Scan for the cell matching the given text and deliver its [x, y] coordinate at center. 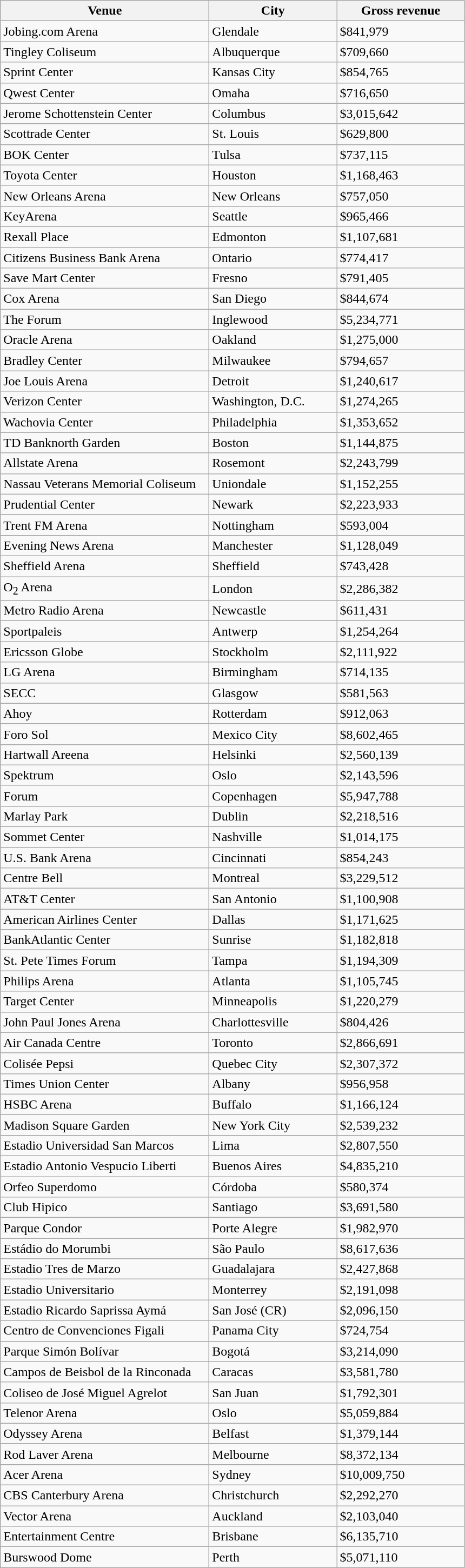
$854,243 [401, 858]
Birmingham [273, 672]
$1,152,255 [401, 484]
Porte Alegre [273, 1228]
Atlanta [273, 981]
$2,143,596 [401, 775]
Sunrise [273, 940]
$1,240,617 [401, 381]
Sprint Center [105, 72]
$2,103,040 [401, 1516]
Estádio do Morumbi [105, 1249]
$2,427,868 [401, 1269]
Ericsson Globe [105, 652]
Rosemont [273, 463]
New Orleans [273, 196]
Centro de Convenciones Figali [105, 1331]
Scottrade Center [105, 134]
$2,807,550 [401, 1145]
Uniondale [273, 484]
Monterrey [273, 1290]
$3,581,780 [401, 1372]
Burswood Dome [105, 1557]
Target Center [105, 1002]
St. Louis [273, 134]
Evening News Arena [105, 545]
Acer Arena [105, 1474]
Odyssey Arena [105, 1433]
Forum [105, 796]
$841,979 [401, 31]
$2,307,372 [401, 1063]
$5,059,884 [401, 1413]
Ontario [273, 258]
Brisbane [273, 1537]
Albuquerque [273, 52]
$956,958 [401, 1084]
$1,353,652 [401, 422]
$2,243,799 [401, 463]
John Paul Jones Arena [105, 1022]
Parque Condor [105, 1228]
American Airlines Center [105, 919]
$724,754 [401, 1331]
Córdoba [273, 1187]
HSBC Arena [105, 1104]
$1,220,279 [401, 1002]
Verizon Center [105, 402]
$1,168,463 [401, 175]
$2,539,232 [401, 1125]
San Diego [273, 299]
$1,100,908 [401, 899]
Tampa [273, 960]
Colisée Pepsi [105, 1063]
$791,405 [401, 278]
BankAtlantic Center [105, 940]
Glasgow [273, 693]
Prudential Center [105, 504]
$912,063 [401, 713]
$8,602,465 [401, 734]
$743,428 [401, 566]
Sommet Center [105, 837]
Sheffield Arena [105, 566]
Spektrum [105, 775]
Santiago [273, 1207]
$794,657 [401, 361]
$2,560,139 [401, 755]
San Antonio [273, 899]
Rod Laver Arena [105, 1454]
Milwaukee [273, 361]
Detroit [273, 381]
New Orleans Arena [105, 196]
Edmonton [273, 237]
Entertainment Centre [105, 1537]
$593,004 [401, 525]
Auckland [273, 1516]
Tingley Coliseum [105, 52]
Boston [273, 443]
Copenhagen [273, 796]
$580,374 [401, 1187]
LG Arena [105, 672]
Melbourne [273, 1454]
$3,015,642 [401, 114]
$2,866,691 [401, 1043]
$5,071,110 [401, 1557]
$1,275,000 [401, 340]
Toronto [273, 1043]
Buffalo [273, 1104]
Rotterdam [273, 713]
$965,466 [401, 216]
Nashville [273, 837]
$1,194,309 [401, 960]
Campos de Beisbol de la Rinconada [105, 1372]
$1,379,144 [401, 1433]
Antwerp [273, 631]
AT&T Center [105, 899]
Stockholm [273, 652]
Kansas City [273, 72]
$2,223,933 [401, 504]
$714,135 [401, 672]
Bogotá [273, 1351]
Metro Radio Arena [105, 611]
$8,372,134 [401, 1454]
Nottingham [273, 525]
$3,229,512 [401, 878]
The Forum [105, 319]
$2,286,382 [401, 588]
Montreal [273, 878]
Estadio Universidad San Marcos [105, 1145]
St. Pete Times Forum [105, 960]
TD Banknorth Garden [105, 443]
Buenos Aires [273, 1166]
Fresno [273, 278]
Christchurch [273, 1496]
$8,617,636 [401, 1249]
Columbus [273, 114]
KeyArena [105, 216]
Helsinki [273, 755]
$5,947,788 [401, 796]
$10,009,750 [401, 1474]
$1,166,124 [401, 1104]
$709,660 [401, 52]
Coliseo de José Miguel Agrelot [105, 1392]
Guadalajara [273, 1269]
Parque Simón Bolívar [105, 1351]
Ahoy [105, 713]
Madison Square Garden [105, 1125]
Hartwall Areena [105, 755]
BOK Center [105, 155]
Centre Bell [105, 878]
Orfeo Superdomo [105, 1187]
San Juan [273, 1392]
Estadio Ricardo Saprissa Aymá [105, 1310]
$4,835,210 [401, 1166]
Oracle Arena [105, 340]
$629,800 [401, 134]
$1,792,301 [401, 1392]
$2,096,150 [401, 1310]
$1,105,745 [401, 981]
City [273, 11]
$854,765 [401, 72]
Dallas [273, 919]
Philadelphia [273, 422]
Allstate Arena [105, 463]
Wachovia Center [105, 422]
$757,050 [401, 196]
Nassau Veterans Memorial Coliseum [105, 484]
Newcastle [273, 611]
$6,135,710 [401, 1537]
Rexall Place [105, 237]
San José (CR) [273, 1310]
$1,107,681 [401, 237]
U.S. Bank Arena [105, 858]
$1,982,970 [401, 1228]
Oakland [273, 340]
Seattle [273, 216]
Caracas [273, 1372]
Minneapolis [273, 1002]
Lima [273, 1145]
Inglewood [273, 319]
$1,171,625 [401, 919]
Quebec City [273, 1063]
$1,014,175 [401, 837]
O2 Arena [105, 588]
Omaha [273, 93]
Cox Arena [105, 299]
São Paulo [273, 1249]
$2,292,270 [401, 1496]
$2,111,922 [401, 652]
Air Canada Centre [105, 1043]
Save Mart Center [105, 278]
$1,254,264 [401, 631]
$611,431 [401, 611]
CBS Canterbury Arena [105, 1496]
Toyota Center [105, 175]
Glendale [273, 31]
$804,426 [401, 1022]
London [273, 588]
Marlay Park [105, 816]
$716,650 [401, 93]
$1,274,265 [401, 402]
Trent FM Arena [105, 525]
Newark [273, 504]
Jobing.com Arena [105, 31]
Citizens Business Bank Arena [105, 258]
Joe Louis Arena [105, 381]
Albany [273, 1084]
Estadio Universitario [105, 1290]
Sheffield [273, 566]
$774,417 [401, 258]
$3,691,580 [401, 1207]
$1,144,875 [401, 443]
$2,191,098 [401, 1290]
$581,563 [401, 693]
Foro Sol [105, 734]
Club Hipico [105, 1207]
Qwest Center [105, 93]
$737,115 [401, 155]
$1,128,049 [401, 545]
Dublin [273, 816]
SECC [105, 693]
Sportpaleis [105, 631]
Houston [273, 175]
$1,182,818 [401, 940]
Sydney [273, 1474]
Belfast [273, 1433]
$5,234,771 [401, 319]
Cincinnati [273, 858]
Estadio Antonio Vespucio Liberti [105, 1166]
Estadio Tres de Marzo [105, 1269]
Telenor Arena [105, 1413]
Vector Arena [105, 1516]
Perth [273, 1557]
Philips Arena [105, 981]
Times Union Center [105, 1084]
Jerome Schottenstein Center [105, 114]
$844,674 [401, 299]
Gross revenue [401, 11]
Bradley Center [105, 361]
Charlottesville [273, 1022]
New York City [273, 1125]
Panama City [273, 1331]
Mexico City [273, 734]
$3,214,090 [401, 1351]
Manchester [273, 545]
Venue [105, 11]
Tulsa [273, 155]
Washington, D.C. [273, 402]
$2,218,516 [401, 816]
